For the text-containing cell, return its midpoint in [x, y] coordinate format. 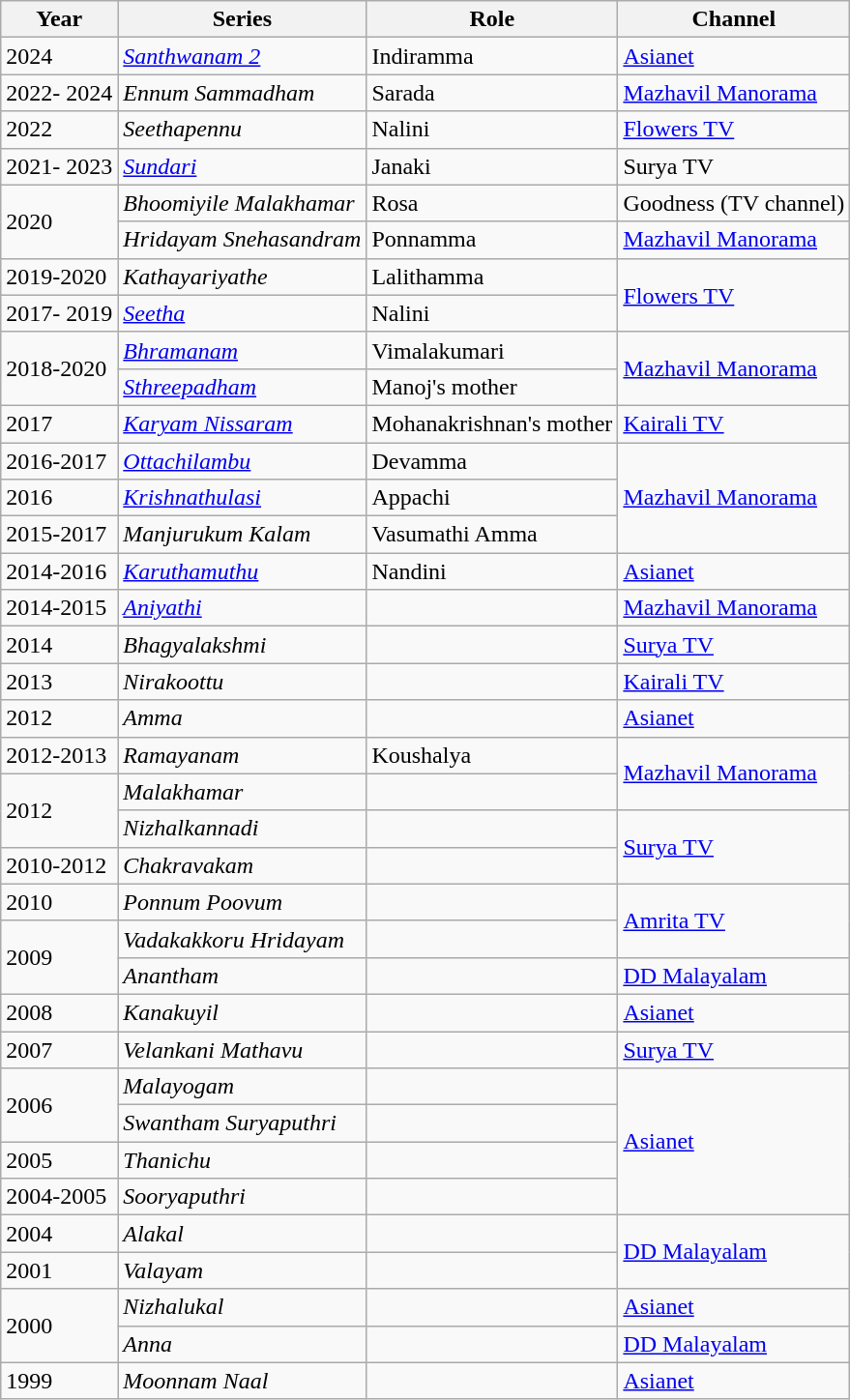
Nirakoottu [242, 682]
Chakravakam [242, 865]
2024 [60, 56]
Kathayariyathe [242, 277]
Velankani Mathavu [242, 1049]
Karyam Nissaram [242, 423]
2001 [60, 1270]
Bhoomiyile Malakhamar [242, 203]
Swantham Suryaputhri [242, 1123]
2022- 2024 [60, 93]
Amrita TV [734, 920]
Ponnum Poovum [242, 902]
2009 [60, 957]
Anantham [242, 976]
Nizhalkannadi [242, 829]
Ramayanam [242, 755]
Goodness (TV channel) [734, 203]
2008 [60, 1012]
Ennum Sammadham [242, 93]
2014-2015 [60, 608]
Mohanakrishnan's mother [492, 423]
2020 [60, 221]
Bhramanam [242, 350]
2013 [60, 682]
Manoj's mother [492, 387]
Sooryaputhri [242, 1197]
Ponnamma [492, 240]
Vimalakumari [492, 350]
Lalithamma [492, 277]
Sundari [242, 166]
2007 [60, 1049]
2014-2016 [60, 571]
2012-2013 [60, 755]
2017- 2019 [60, 313]
2004 [60, 1234]
Rosa [492, 203]
Sarada [492, 93]
2000 [60, 1326]
Seetha [242, 313]
Indiramma [492, 56]
Ottachilambu [242, 461]
Devamma [492, 461]
Vadakakkoru Hridayam [242, 939]
Appachi [492, 498]
1999 [60, 1381]
Malayogam [242, 1087]
Vasumathi Amma [492, 535]
Role [492, 19]
Sthreepadham [242, 387]
Nizhalukal [242, 1307]
2010 [60, 902]
Aniyathi [242, 608]
Manjurukum Kalam [242, 535]
2016 [60, 498]
2017 [60, 423]
2014 [60, 645]
Karuthamuthu [242, 571]
Nandini [492, 571]
Moonnam Naal [242, 1381]
Seethapennu [242, 130]
Valayam [242, 1270]
Anna [242, 1344]
2018-2020 [60, 368]
2022 [60, 130]
Series [242, 19]
2021- 2023 [60, 166]
Thanichu [242, 1160]
Malakhamar [242, 792]
2010-2012 [60, 865]
2015-2017 [60, 535]
Bhagyalakshmi [242, 645]
Alakal [242, 1234]
Year [60, 19]
Krishnathulasi [242, 498]
2006 [60, 1105]
Janaki [492, 166]
2019-2020 [60, 277]
Amma [242, 718]
2016-2017 [60, 461]
Channel [734, 19]
2005 [60, 1160]
Kanakuyil [242, 1012]
Koushalya [492, 755]
Santhwanam 2 [242, 56]
2004-2005 [60, 1197]
Hridayam Snehasandram [242, 240]
